Locate the cell with the specified text and output its [x, y] center coordinate. 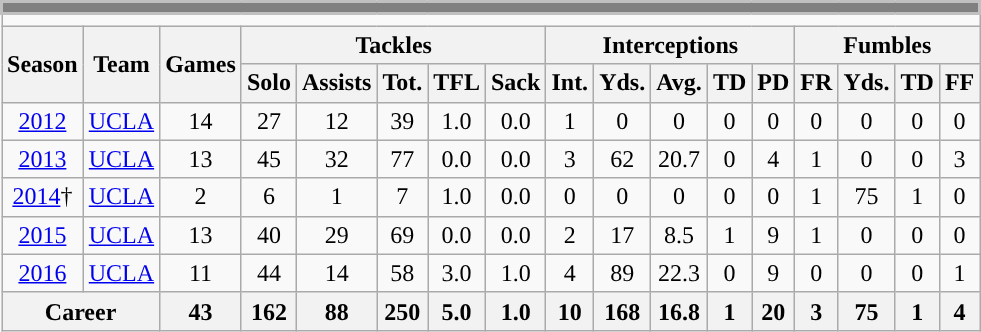
Tot. [402, 83]
20 [774, 311]
FR [816, 83]
5.0 [457, 311]
12 [336, 121]
250 [402, 311]
FF [959, 83]
162 [268, 311]
Fumbles [888, 45]
69 [402, 235]
3.0 [457, 273]
168 [622, 311]
2016 [43, 273]
45 [268, 159]
22.3 [680, 273]
77 [402, 159]
Career [81, 311]
89 [622, 273]
2014† [43, 197]
Games [201, 64]
11 [201, 273]
16.8 [680, 311]
Team [121, 64]
Avg. [680, 83]
Int. [570, 83]
2012 [43, 121]
39 [402, 121]
10 [570, 311]
8.5 [680, 235]
Sack [515, 83]
Solo [268, 83]
6 [268, 197]
2015 [43, 235]
Interceptions [670, 45]
27 [268, 121]
29 [336, 235]
PD [774, 83]
58 [402, 273]
TFL [457, 83]
2013 [43, 159]
Season [43, 64]
43 [201, 311]
7 [402, 197]
20.7 [680, 159]
88 [336, 311]
17 [622, 235]
32 [336, 159]
40 [268, 235]
Tackles [394, 45]
62 [622, 159]
44 [268, 273]
Assists [336, 83]
